Pinpoint the cell where the given text exists, returning its (x, y) midpoint coordinate. 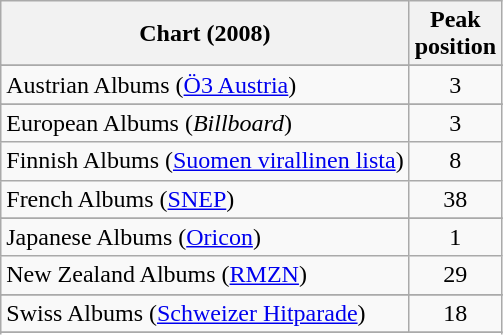
Peakposition (455, 34)
Swiss Albums (Schweizer Hitparade) (205, 313)
Finnish Albums (Suomen virallinen lista) (205, 161)
Austrian Albums (Ö3 Austria) (205, 85)
Chart (2008) (205, 34)
38 (455, 199)
8 (455, 161)
French Albums (SNEP) (205, 199)
European Albums (Billboard) (205, 123)
New Zealand Albums (RMZN) (205, 275)
Japanese Albums (Oricon) (205, 237)
1 (455, 237)
18 (455, 313)
29 (455, 275)
